Output the (x, y) coordinate of the center of the cell containing the given text.  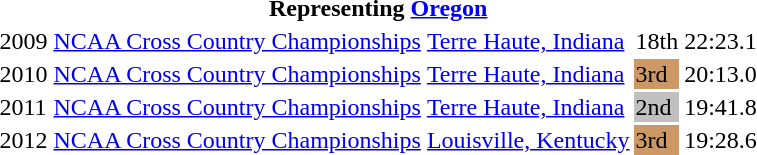
18th (657, 41)
Louisville, Kentucky (528, 140)
2nd (657, 107)
